Extract the (x, y) coordinate from the center of the cell holding the provided text.  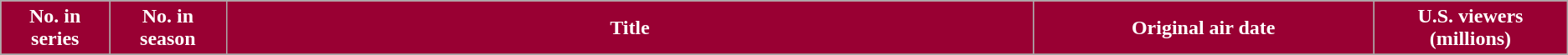
Title (630, 28)
Original air date (1204, 28)
No. inseason (168, 28)
U.S. viewers(millions) (1471, 28)
No. inseries (55, 28)
